Find where the given text appears and provide that cell's center as [X, Y] coordinate. 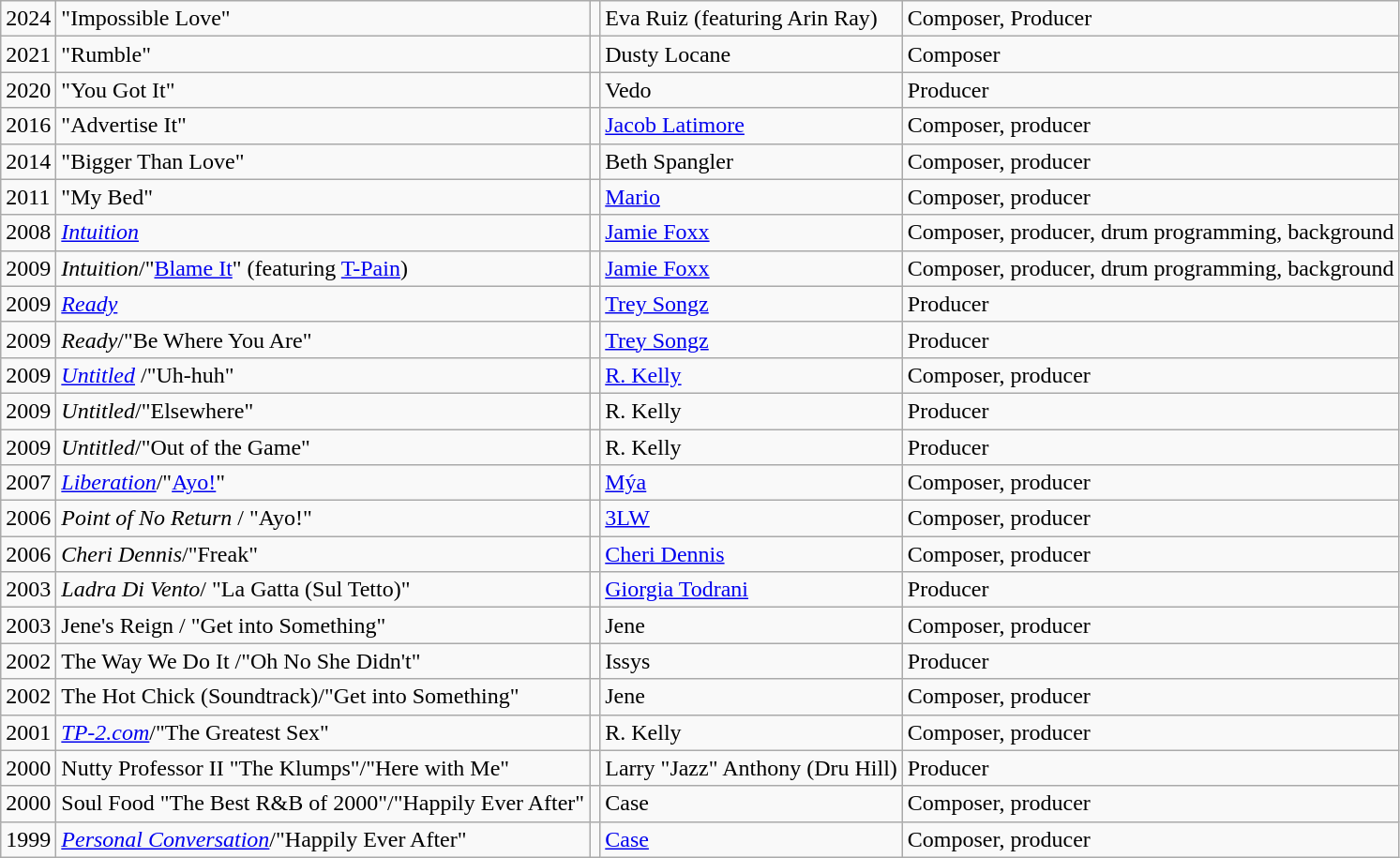
2008 [28, 233]
"Impossible Love" [323, 19]
2024 [28, 19]
Cheri Dennis/"Freak" [323, 554]
2020 [28, 90]
Cheri Dennis [752, 554]
Intuition/"Blame It" (featuring T-Pain) [323, 268]
Point of No Return / "Ayo!" [323, 519]
1999 [28, 839]
Personal Conversation/"Happily Ever After" [323, 839]
Jacob Latimore [752, 126]
Ready/"Be Where You Are" [323, 339]
2007 [28, 483]
Mýa [752, 483]
"You Got It" [323, 90]
Issys [752, 661]
Liberation/"Ayo!" [323, 483]
3LW [752, 519]
"Rumble" [323, 54]
Untitled/"Out of the Game" [323, 447]
Eva Ruiz (featuring Arin Ray) [752, 19]
Composer, Producer [1151, 19]
The Hot Chick (Soundtrack)/"Get into Something" [323, 697]
"Advertise It" [323, 126]
Giorgia Todrani [752, 590]
Larry "Jazz" Anthony (Dru Hill) [752, 768]
Mario [752, 197]
2016 [28, 126]
Untitled /"Uh-huh" [323, 375]
Jene's Reign / "Get into Something" [323, 625]
Beth Spangler [752, 161]
Ready [323, 304]
Nutty Professor II "The Klumps"/"Here with Me" [323, 768]
"Bigger Than Love" [323, 161]
TP-2.com/"The Greatest Sex" [323, 732]
Untitled/"Elsewhere" [323, 411]
Soul Food "The Best R&B of 2000"/"Happily Ever After" [323, 804]
Ladra Di Vento/ "La Gatta (Sul Tetto)" [323, 590]
2001 [28, 732]
Composer [1151, 54]
"My Bed" [323, 197]
2021 [28, 54]
2014 [28, 161]
The Way We Do It /"Oh No She Didn't" [323, 661]
Intuition [323, 233]
Vedo [752, 90]
Dusty Locane [752, 54]
2011 [28, 197]
